Locate the cell with the specified text and output its (X, Y) center coordinate. 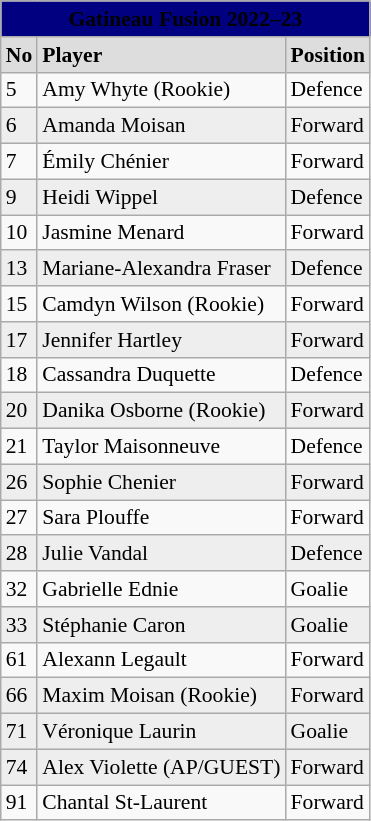
Alexann Legault (161, 660)
28 (20, 554)
Émily Chénier (161, 162)
Alex Violette (AP/GUEST) (161, 767)
Jennifer Hartley (161, 340)
15 (20, 304)
7 (20, 162)
61 (20, 660)
Gatineau Fusion 2022–23 (186, 19)
Heidi Wippel (161, 197)
Jasmine Menard (161, 233)
21 (20, 447)
10 (20, 233)
66 (20, 696)
Amanda Moisan (161, 126)
71 (20, 732)
Stéphanie Caron (161, 625)
13 (20, 269)
Danika Osborne (Rookie) (161, 411)
74 (20, 767)
32 (20, 589)
Position (328, 55)
Maxim Moisan (Rookie) (161, 696)
Player (161, 55)
Julie Vandal (161, 554)
Gabrielle Ednie (161, 589)
Cassandra Duquette (161, 375)
5 (20, 90)
Véronique Laurin (161, 732)
Sara Plouffe (161, 518)
6 (20, 126)
Chantal St-Laurent (161, 803)
No (20, 55)
91 (20, 803)
20 (20, 411)
Taylor Maisonneuve (161, 447)
Camdyn Wilson (Rookie) (161, 304)
33 (20, 625)
9 (20, 197)
18 (20, 375)
Sophie Chenier (161, 482)
17 (20, 340)
Mariane-Alexandra Fraser (161, 269)
27 (20, 518)
26 (20, 482)
Amy Whyte (Rookie) (161, 90)
